Provide the [X, Y] coordinate of the cell's center where the given text is located.  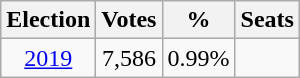
7,586 [129, 58]
% [198, 20]
Election [48, 20]
0.99% [198, 58]
Seats [267, 20]
Votes [129, 20]
2019 [48, 58]
